Return (X, Y) of the center of cell containing provided text 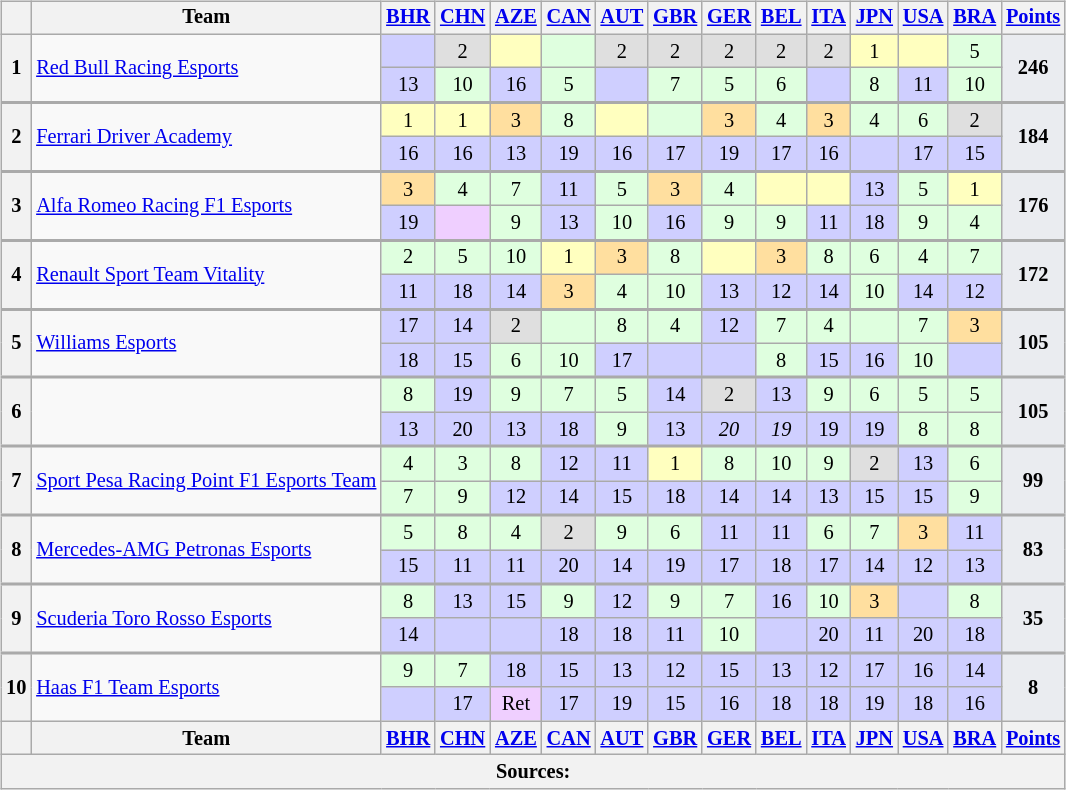
Red Bull Racing Esports (206, 68)
246 (1033, 68)
Alfa Romeo Racing F1 Esports (206, 206)
Renault Sport Team Vitality (206, 274)
Mercedes-AMG Petronas Esports (206, 550)
Williams Esports (206, 344)
Sport Pesa Racing Point F1 Esports Team (206, 480)
35 (1033, 618)
Scuderia Toro Rosso Esports (206, 618)
172 (1033, 274)
99 (1033, 480)
Sources: (533, 772)
176 (1033, 206)
83 (1033, 550)
Ret (516, 704)
Ferrari Driver Academy (206, 136)
Haas F1 Team Esports (206, 687)
184 (1033, 136)
